Determine the (x, y) coordinate at the center of the cell enclosing the given text.  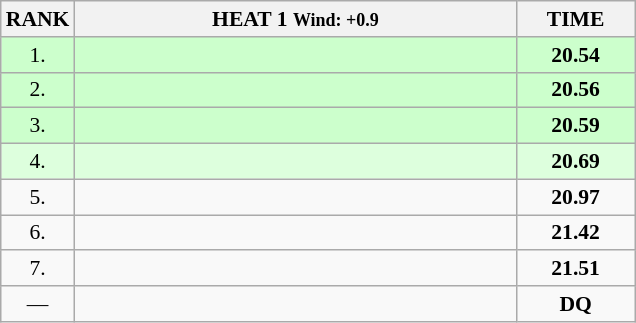
21.51 (576, 269)
DQ (576, 304)
21.42 (576, 233)
HEAT 1 Wind: +0.9 (295, 19)
1. (38, 55)
2. (38, 90)
20.56 (576, 90)
5. (38, 197)
20.97 (576, 197)
4. (38, 162)
TIME (576, 19)
20.54 (576, 55)
3. (38, 126)
7. (38, 269)
— (38, 304)
20.69 (576, 162)
20.59 (576, 126)
6. (38, 233)
RANK (38, 19)
